Capture the cell that displays the provided text and extract its [X, Y] central coordinate. 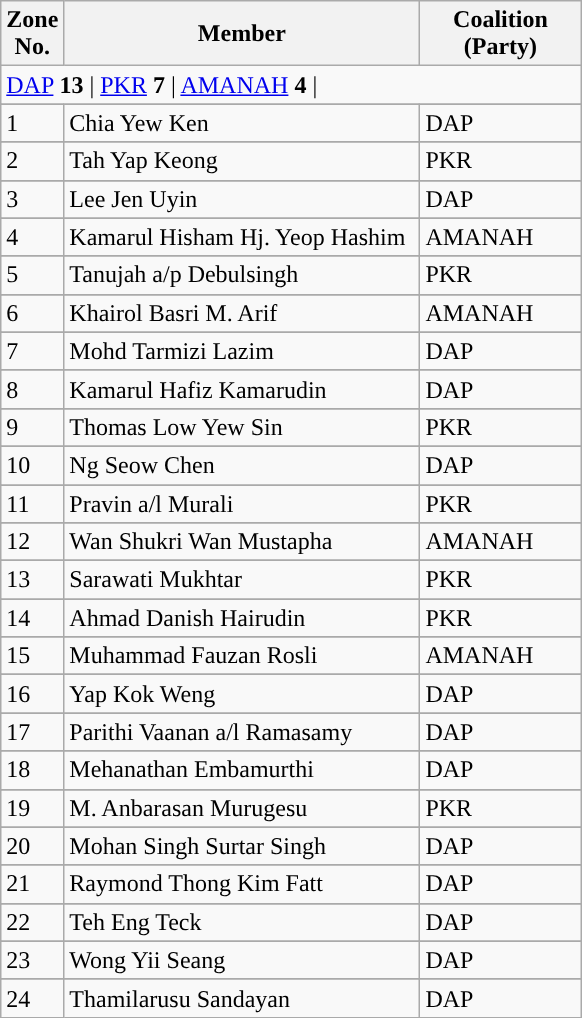
10 [32, 465]
Wong Yii Seang [242, 960]
20 [32, 846]
2 [32, 161]
Member [242, 34]
19 [32, 808]
Yap Kok Weng [242, 694]
Tah Yap Keong [242, 161]
5 [32, 275]
7 [32, 351]
Ng Seow Chen [242, 465]
8 [32, 389]
Wan Shukri Wan Mustapha [242, 542]
22 [32, 922]
Kamarul Hafiz Kamarudin [242, 389]
11 [32, 503]
Mohan Singh Surtar Singh [242, 846]
21 [32, 884]
Tanujah a/p Debulsingh [242, 275]
Thamilarusu Sandayan [242, 998]
15 [32, 656]
12 [32, 542]
18 [32, 770]
DAP 13 | PKR 7 | AMANAH 4 | [291, 85]
Sarawati Mukhtar [242, 580]
Kamarul Hisham Hj. Yeop Hashim [242, 237]
Thomas Low Yew Sin [242, 427]
9 [32, 427]
Mehanathan Embamurthi [242, 770]
Muhammad Fauzan Rosli [242, 656]
4 [32, 237]
17 [32, 732]
1 [32, 123]
14 [32, 618]
Mohd Tarmizi Lazim [242, 351]
Lee Jen Uyin [242, 199]
16 [32, 694]
Coalition (Party) [500, 34]
Ahmad Danish Hairudin [242, 618]
Zone No. [32, 34]
6 [32, 313]
3 [32, 199]
Parithi Vaanan a/l Ramasamy [242, 732]
Khairol Basri M. Arif [242, 313]
Raymond Thong Kim Fatt [242, 884]
23 [32, 960]
Teh Eng Teck [242, 922]
13 [32, 580]
Chia Yew Ken [242, 123]
M. Anbarasan Murugesu [242, 808]
24 [32, 998]
Pravin a/l Murali [242, 503]
